Locate the cell with the specified text and output its (X, Y) center coordinate. 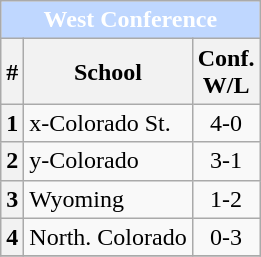
School (108, 72)
3 (12, 199)
1 (12, 123)
Wyoming (108, 199)
x-Colorado St. (108, 123)
1-2 (226, 199)
North. Colorado (108, 237)
y-Colorado (108, 161)
# (12, 72)
4 (12, 237)
2 (12, 161)
3-1 (226, 161)
Conf. W/L (226, 72)
4-0 (226, 123)
West Conference (130, 20)
0-3 (226, 237)
